Scan for the cell matching the given text and deliver its [x, y] coordinate at center. 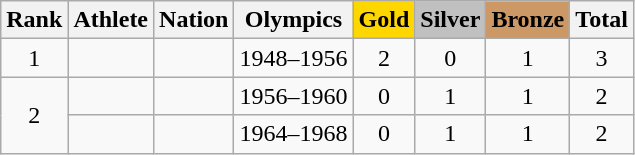
Total [602, 20]
Rank [34, 20]
1948–1956 [294, 58]
Gold [384, 20]
3 [602, 58]
Nation [194, 20]
Bronze [528, 20]
Olympics [294, 20]
Athlete [111, 20]
1964–1968 [294, 134]
Silver [450, 20]
1956–1960 [294, 96]
